Scan for the cell matching the given text and deliver its [X, Y] coordinate at center. 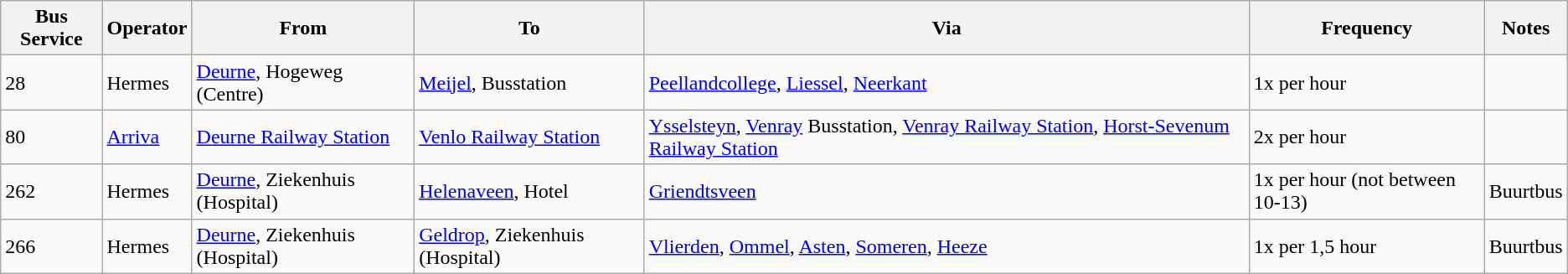
Vlierden, Ommel, Asten, Someren, Heeze [946, 246]
1x per hour (not between 10-13) [1367, 191]
Meijel, Busstation [529, 82]
From [303, 28]
Operator [147, 28]
2x per hour [1367, 137]
262 [52, 191]
Frequency [1367, 28]
Notes [1526, 28]
Bus Service [52, 28]
Helenaveen, Hotel [529, 191]
80 [52, 137]
Griendtsveen [946, 191]
1x per hour [1367, 82]
Peellandcollege, Liessel, Neerkant [946, 82]
Ysselsteyn, Venray Busstation, Venray Railway Station, Horst-Sevenum Railway Station [946, 137]
Deurne, Hogeweg (Centre) [303, 82]
Via [946, 28]
1x per 1,5 hour [1367, 246]
Venlo Railway Station [529, 137]
Deurne Railway Station [303, 137]
28 [52, 82]
Arriva [147, 137]
266 [52, 246]
To [529, 28]
Geldrop, Ziekenhuis (Hospital) [529, 246]
